Provide the (x, y) coordinate of the cell's center where the given text is located.  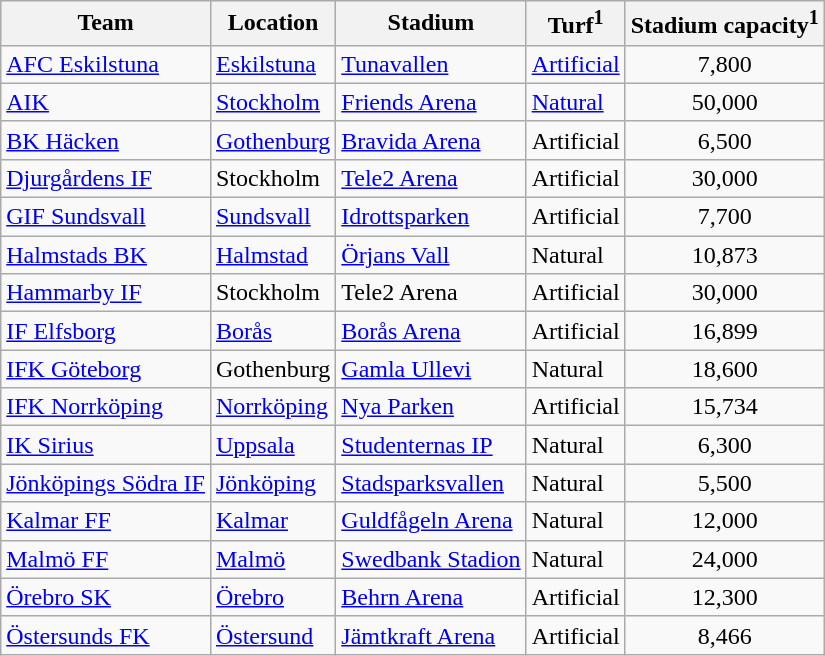
7,700 (724, 217)
Borås Arena (431, 331)
Kalmar (272, 521)
GIF Sundsvall (106, 217)
Östersund (272, 635)
Malmö FF (106, 559)
Stadsparksvallen (431, 483)
Uppsala (272, 445)
Behrn Arena (431, 597)
Örebro SK (106, 597)
Eskilstuna (272, 64)
Jämtkraft Arena (431, 635)
24,000 (724, 559)
15,734 (724, 407)
7,800 (724, 64)
Norrköping (272, 407)
BK Häcken (106, 140)
6,300 (724, 445)
10,873 (724, 255)
Jönköping (272, 483)
Djurgårdens IF (106, 178)
12,300 (724, 597)
Turf1 (576, 24)
5,500 (724, 483)
Friends Arena (431, 102)
Gamla Ullevi (431, 369)
Jönköpings Södra IF (106, 483)
Nya Parken (431, 407)
IK Sirius (106, 445)
Halmstads BK (106, 255)
Örjans Vall (431, 255)
Team (106, 24)
Bravida Arena (431, 140)
Hammarby IF (106, 293)
IFK Göteborg (106, 369)
Borås (272, 331)
AFC Eskilstuna (106, 64)
Östersunds FK (106, 635)
Örebro (272, 597)
8,466 (724, 635)
Idrottsparken (431, 217)
IF Elfsborg (106, 331)
50,000 (724, 102)
Stadium (431, 24)
6,500 (724, 140)
IFK Norrköping (106, 407)
16,899 (724, 331)
AIK (106, 102)
Malmö (272, 559)
Location (272, 24)
Tunavallen (431, 64)
12,000 (724, 521)
Studenternas IP (431, 445)
Halmstad (272, 255)
Stadium capacity1 (724, 24)
Sundsvall (272, 217)
Kalmar FF (106, 521)
Swedbank Stadion (431, 559)
Guldfågeln Arena (431, 521)
18,600 (724, 369)
